Return [x, y] of the center of cell containing provided text 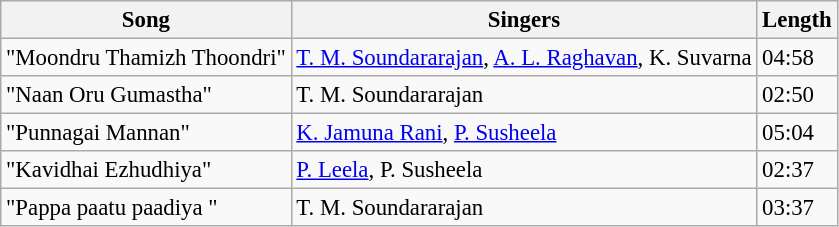
Length [797, 20]
"Punnagai Mannan" [146, 133]
P. Leela, P. Susheela [524, 170]
"Kavidhai Ezhudhiya" [146, 170]
05:04 [797, 133]
"Naan Oru Gumastha" [146, 95]
03:37 [797, 208]
K. Jamuna Rani, P. Susheela [524, 133]
04:58 [797, 58]
"Moondru Thamizh Thoondri" [146, 58]
Song [146, 20]
T. M. Soundararajan, A. L. Raghavan, K. Suvarna [524, 58]
"Pappa paatu paadiya " [146, 208]
Singers [524, 20]
02:50 [797, 95]
02:37 [797, 170]
